Determine the [x, y] coordinate at the center of the cell enclosing the given text.  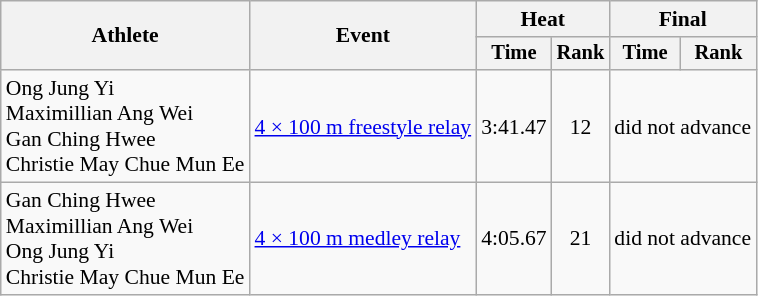
4 × 100 m freestyle relay [362, 126]
4:05.67 [514, 239]
4 × 100 m medley relay [362, 239]
12 [581, 126]
Gan Ching Hwee Maximillian Ang Wei Ong Jung Yi Christie May Chue Mun Ee [126, 239]
Athlete [126, 36]
Event [362, 36]
Final [682, 19]
Heat [542, 19]
3:41.47 [514, 126]
21 [581, 239]
Ong Jung Yi Maximillian Ang Wei Gan Ching Hwee Christie May Chue Mun Ee [126, 126]
